Determine the (x, y) coordinate at the center of the cell enclosing the given text.  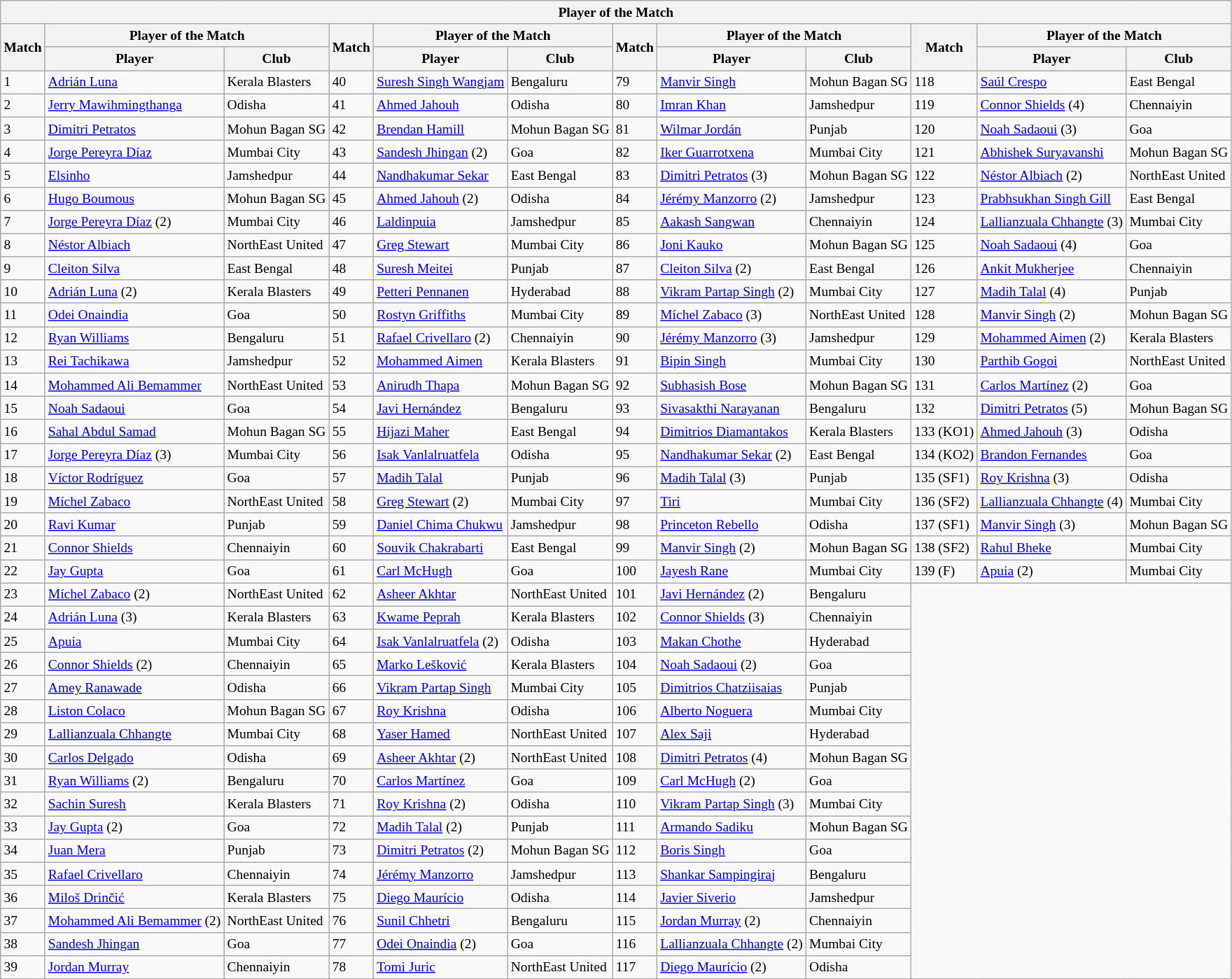
73 (351, 851)
83 (634, 175)
137 (SF1) (944, 525)
43 (351, 151)
18 (22, 477)
Yaser Hamed (440, 733)
Rei Tachikawa (134, 361)
Armando Sadiku (732, 827)
Connor Shields (2) (134, 665)
Connor Shields (134, 547)
41 (351, 105)
Shankar Sampingiraj (732, 873)
2 (22, 105)
126 (944, 269)
Lallianzuala Chhangte (2) (732, 943)
Ahmed Jahouh (3) (1051, 431)
Ryan Williams (2) (134, 781)
Míchel Zabaco (2) (134, 595)
93 (634, 409)
28 (22, 711)
Jay Gupta (134, 571)
70 (351, 781)
45 (351, 199)
Roy Krishna (440, 711)
92 (634, 385)
15 (22, 409)
Ravi Kumar (134, 525)
Ahmed Jahouh (2) (440, 199)
Marko Lešković (440, 665)
14 (22, 385)
88 (634, 291)
136 (SF2) (944, 501)
Ryan Williams (134, 339)
36 (22, 897)
Mohammed Aimen (2) (1051, 339)
Rafael Crivellaro (134, 873)
8 (22, 245)
Javier Siverio (732, 897)
71 (351, 803)
13 (22, 361)
118 (944, 83)
12 (22, 339)
57 (351, 477)
16 (22, 431)
Tiri (732, 501)
24 (22, 617)
Isak Vanlalruatfela (2) (440, 641)
Dimitri Petratos (5) (1051, 409)
Sahal Abdul Samad (134, 431)
101 (634, 595)
46 (351, 221)
68 (351, 733)
Nandhakumar Sekar (440, 175)
77 (351, 943)
Javi Hernández (2) (732, 595)
Brandon Fernandes (1051, 455)
Saúl Crespo (1051, 83)
39 (22, 967)
25 (22, 641)
56 (351, 455)
Laldinpuia (440, 221)
Imran Khan (732, 105)
Mohammed Aimen (440, 361)
Connor Shields (3) (732, 617)
120 (944, 129)
47 (351, 245)
Hugo Boumous (134, 199)
30 (22, 757)
23 (22, 595)
115 (634, 921)
Sivasakthi Narayanan (732, 409)
Vikram Partap Singh (3) (732, 803)
100 (634, 571)
Apuia (2) (1051, 571)
Noah Sadaoui (4) (1051, 245)
Dimitri Petratos (134, 129)
Jérémy Manzorro (440, 873)
Sandesh Jhingan (2) (440, 151)
132 (944, 409)
78 (351, 967)
Carl McHugh (440, 571)
Madih Talal (440, 477)
107 (634, 733)
79 (634, 83)
Dimitri Petratos (4) (732, 757)
Diego Maurício (440, 897)
58 (351, 501)
Sunil Chhetri (440, 921)
133 (KO1) (944, 431)
Asheer Akhtar (2) (440, 757)
84 (634, 199)
Princeton Rebello (732, 525)
60 (351, 547)
97 (634, 501)
62 (351, 595)
114 (634, 897)
Dimitri Petratos (2) (440, 851)
90 (634, 339)
85 (634, 221)
27 (22, 687)
19 (22, 501)
Lallianzuala Chhangte (4) (1051, 501)
40 (351, 83)
44 (351, 175)
51 (351, 339)
135 (SF1) (944, 477)
52 (351, 361)
110 (634, 803)
Joni Kauko (732, 245)
Rafael Crivellaro (2) (440, 339)
Carlos Delgado (134, 757)
Odei Onaindia (2) (440, 943)
Liston Colaco (134, 711)
Prabhsukhan Singh Gill (1051, 199)
Dimitri Petratos (3) (732, 175)
129 (944, 339)
Jorge Pereyra Díaz (134, 151)
26 (22, 665)
95 (634, 455)
48 (351, 269)
Jerry Mawihmingthanga (134, 105)
5 (22, 175)
74 (351, 873)
Lallianzuala Chhangte (134, 733)
Jorge Pereyra Díaz (3) (134, 455)
Roy Krishna (2) (440, 803)
86 (634, 245)
3 (22, 129)
38 (22, 943)
Carlos Martínez (2) (1051, 385)
91 (634, 361)
Lallianzuala Chhangte (3) (1051, 221)
Alberto Noguera (732, 711)
124 (944, 221)
Noah Sadaoui (134, 409)
104 (634, 665)
117 (634, 967)
55 (351, 431)
4 (22, 151)
99 (634, 547)
Aakash Sangwan (732, 221)
50 (351, 315)
Madih Talal (3) (732, 477)
11 (22, 315)
Adrián Luna (134, 83)
Boris Singh (732, 851)
Greg Stewart (440, 245)
Mohammed Ali Bemammer (134, 385)
Carlos Martínez (440, 781)
Jorge Pereyra Díaz (2) (134, 221)
Juan Mera (134, 851)
Greg Stewart (2) (440, 501)
102 (634, 617)
Alex Saji (732, 733)
21 (22, 547)
Anirudh Thapa (440, 385)
Jay Gupta (2) (134, 827)
54 (351, 409)
Jordan Murray (134, 967)
20 (22, 525)
108 (634, 757)
Bipin Singh (732, 361)
6 (22, 199)
Miloš Drinčić (134, 897)
Roy Krishna (3) (1051, 477)
111 (634, 827)
22 (22, 571)
Parthib Gogoi (1051, 361)
130 (944, 361)
Hijazi Maher (440, 431)
66 (351, 687)
Odei Onaindia (134, 315)
80 (634, 105)
53 (351, 385)
Noah Sadaoui (2) (732, 665)
Jérémy Manzorro (2) (732, 199)
138 (SF2) (944, 547)
Adrián Luna (2) (134, 291)
29 (22, 733)
Cleiton Silva (2) (732, 269)
Adrián Luna (3) (134, 617)
63 (351, 617)
121 (944, 151)
65 (351, 665)
Subhasish Bose (732, 385)
31 (22, 781)
75 (351, 897)
122 (944, 175)
10 (22, 291)
Manvir Singh (3) (1051, 525)
Elsinho (134, 175)
Petteri Pennanen (440, 291)
Manvir Singh (732, 83)
Connor Shields (4) (1051, 105)
82 (634, 151)
131 (944, 385)
113 (634, 873)
9 (22, 269)
Jayesh Rane (732, 571)
67 (351, 711)
Ankit Mukherjee (1051, 269)
Amey Ranawade (134, 687)
Suresh Singh Wangjam (440, 83)
89 (634, 315)
76 (351, 921)
Asheer Akhtar (440, 595)
109 (634, 781)
Sachin Suresh (134, 803)
Javi Hernández (440, 409)
33 (22, 827)
72 (351, 827)
87 (634, 269)
139 (F) (944, 571)
7 (22, 221)
Diego Maurício (2) (732, 967)
112 (634, 851)
34 (22, 851)
49 (351, 291)
123 (944, 199)
Wilmar Jordán (732, 129)
Isak Vanlalruatfela (440, 455)
127 (944, 291)
17 (22, 455)
Néstor Albiach (2) (1051, 175)
Cleiton Silva (134, 269)
Ahmed Jahouh (440, 105)
Vikram Partap Singh (2) (732, 291)
Dimitrios Diamantakos (732, 431)
Míchel Zabaco (134, 501)
32 (22, 803)
Tomi Juric (440, 967)
116 (634, 943)
Vikram Partap Singh (440, 687)
125 (944, 245)
Mohammed Ali Bemammer (2) (134, 921)
59 (351, 525)
Rostyn Griffiths (440, 315)
81 (634, 129)
Víctor Rodríguez (134, 477)
Carl McHugh (2) (732, 781)
61 (351, 571)
Madih Talal (4) (1051, 291)
42 (351, 129)
35 (22, 873)
Daniel Chima Chukwu (440, 525)
1 (22, 83)
Souvik Chakrabarti (440, 547)
Sandesh Jhingan (134, 943)
Jordan Murray (2) (732, 921)
106 (634, 711)
Nandhakumar Sekar (2) (732, 455)
Néstor Albiach (134, 245)
64 (351, 641)
Abhishek Suryavanshi (1051, 151)
Míchel Zabaco (3) (732, 315)
119 (944, 105)
Suresh Meitei (440, 269)
69 (351, 757)
Noah Sadaoui (3) (1051, 129)
Madih Talal (2) (440, 827)
Makan Chothe (732, 641)
128 (944, 315)
Iker Guarrotxena (732, 151)
98 (634, 525)
Jérémy Manzorro (3) (732, 339)
37 (22, 921)
Rahul Bheke (1051, 547)
96 (634, 477)
134 (KO2) (944, 455)
Kwame Peprah (440, 617)
94 (634, 431)
Apuia (134, 641)
Dimitrios Chatziisaias (732, 687)
103 (634, 641)
Brendan Hamill (440, 129)
105 (634, 687)
